Extract the [x, y] coordinate from the center of the cell holding the provided text.  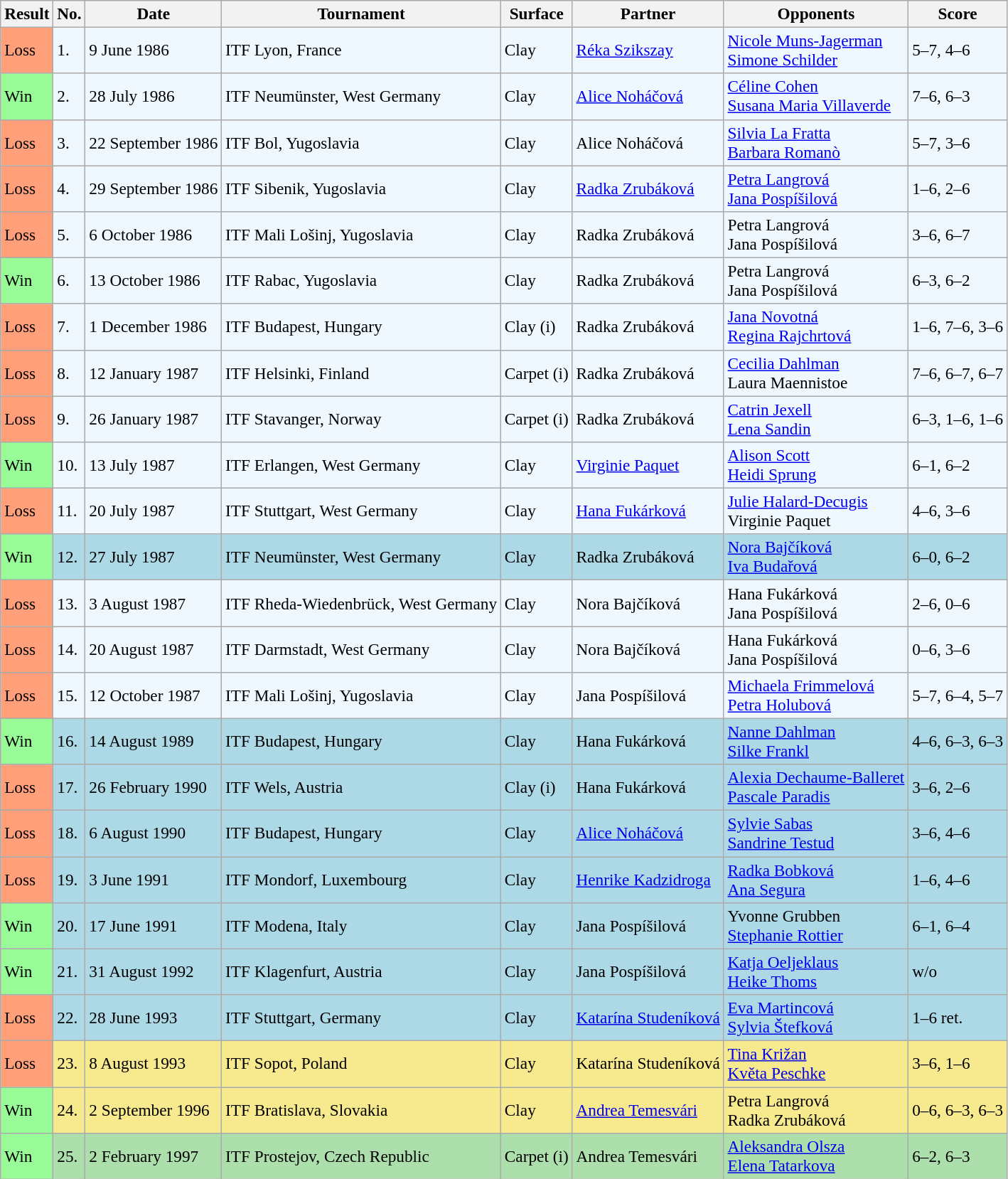
14. [70, 649]
3 June 1991 [154, 879]
12 October 1987 [154, 695]
11. [70, 511]
28 June 1993 [154, 1017]
Nicole Muns-Jagerman Simone Schilder [816, 50]
Jana Novotná Regina Rajchrtová [816, 327]
ITF Sopot, Poland [361, 1064]
6 August 1990 [154, 833]
20 July 1987 [154, 511]
6–2, 6–3 [958, 1156]
5–7, 3–6 [958, 142]
Cecilia Dahlman Laura Maennistoe [816, 373]
ITF Wels, Austria [361, 788]
Result [27, 14]
22. [70, 1017]
26 January 1987 [154, 418]
Réka Szikszay [648, 50]
Catrin Jexell Lena Sandin [816, 418]
6–1, 6–2 [958, 465]
Surface [536, 14]
29 September 1986 [154, 188]
4. [70, 188]
ITF Stuttgart, West Germany [361, 511]
ITF Modena, Italy [361, 926]
1. [70, 50]
6–3, 6–2 [958, 280]
5. [70, 235]
Nanne Dahlman Silke Frankl [816, 741]
Partner [648, 14]
5–7, 4–6 [958, 50]
0–6, 3–6 [958, 649]
Date [154, 14]
ITF Stavanger, Norway [361, 418]
2. [70, 97]
Céline Cohen Susana Maria Villaverde [816, 97]
3 August 1987 [154, 603]
1–6, 7–6, 3–6 [958, 327]
No. [70, 14]
Michaela Frimmelová Petra Holubová [816, 695]
1–6, 2–6 [958, 188]
Silvia La Fratta Barbara Romanò [816, 142]
ITF Lyon, France [361, 50]
ITF Bol, Yugoslavia [361, 142]
7–6, 6–7, 6–7 [958, 373]
2 September 1996 [154, 1109]
1 December 1986 [154, 327]
Score [958, 14]
Henrike Kadzidroga [648, 879]
24. [70, 1109]
Virginie Paquet [648, 465]
9. [70, 418]
6. [70, 280]
ITF Stuttgart, Germany [361, 1017]
31 August 1992 [154, 971]
17. [70, 788]
2 February 1997 [154, 1156]
13 July 1987 [154, 465]
7–6, 6–3 [958, 97]
12. [70, 558]
14 August 1989 [154, 741]
ITF Bratislava, Slovakia [361, 1109]
Aleksandra Olsza Elena Tatarkova [816, 1156]
28 July 1986 [154, 97]
ITF Darmstadt, West Germany [361, 649]
1–6, 4–6 [958, 879]
19. [70, 879]
4–6, 3–6 [958, 511]
17 June 1991 [154, 926]
21. [70, 971]
20. [70, 926]
3. [70, 142]
Nora Bajčíková Iva Budařová [816, 558]
10. [70, 465]
Julie Halard-Decugis Virginie Paquet [816, 511]
Opponents [816, 14]
ITF Klagenfurt, Austria [361, 971]
7. [70, 327]
8. [70, 373]
13. [70, 603]
Katja Oeljeklaus Heike Thoms [816, 971]
8 August 1993 [154, 1064]
15. [70, 695]
6–1, 6–4 [958, 926]
4–6, 6–3, 6–3 [958, 741]
ITF Rheda-Wiedenbrück, West Germany [361, 603]
26 February 1990 [154, 788]
ITF Rabac, Yugoslavia [361, 280]
Sylvie Sabas Sandrine Testud [816, 833]
1–6 ret. [958, 1017]
22 September 1986 [154, 142]
12 January 1987 [154, 373]
ITF Mondorf, Luxembourg [361, 879]
6–3, 1–6, 1–6 [958, 418]
27 July 1987 [154, 558]
Petra Langrová Radka Zrubáková [816, 1109]
Radka Bobková Ana Segura [816, 879]
ITF Prostejov, Czech Republic [361, 1156]
Tina Križan Květa Peschke [816, 1064]
3–6, 2–6 [958, 788]
ITF Sibenik, Yugoslavia [361, 188]
3–6, 1–6 [958, 1064]
5–7, 6–4, 5–7 [958, 695]
Yvonne Grubben Stephanie Rottier [816, 926]
13 October 1986 [154, 280]
3–6, 4–6 [958, 833]
ITF Erlangen, West Germany [361, 465]
3–6, 6–7 [958, 235]
6 October 1986 [154, 235]
23. [70, 1064]
25. [70, 1156]
2–6, 0–6 [958, 603]
16. [70, 741]
20 August 1987 [154, 649]
Alexia Dechaume-Balleret Pascale Paradis [816, 788]
Alison Scott Heidi Sprung [816, 465]
ITF Helsinki, Finland [361, 373]
18. [70, 833]
Tournament [361, 14]
w/o [958, 971]
6–0, 6–2 [958, 558]
Eva Martincová Sylvia Štefková [816, 1017]
0–6, 6–3, 6–3 [958, 1109]
9 June 1986 [154, 50]
